Identify which cell holds the provided text, then report its (x, y) central coordinate. 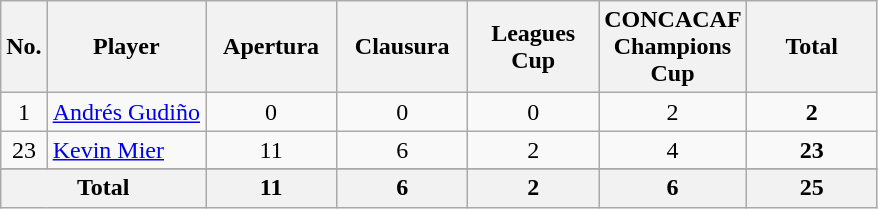
4 (672, 150)
Clausura (402, 47)
1 (24, 112)
Andrés Gudiño (126, 112)
25 (812, 188)
Leagues Cup (534, 47)
Apertura (272, 47)
Player (126, 47)
Kevin Mier (126, 150)
CONCACAF Champions Cup (672, 47)
No. (24, 47)
